Pinpoint the cell where the given text exists, returning its [x, y] midpoint coordinate. 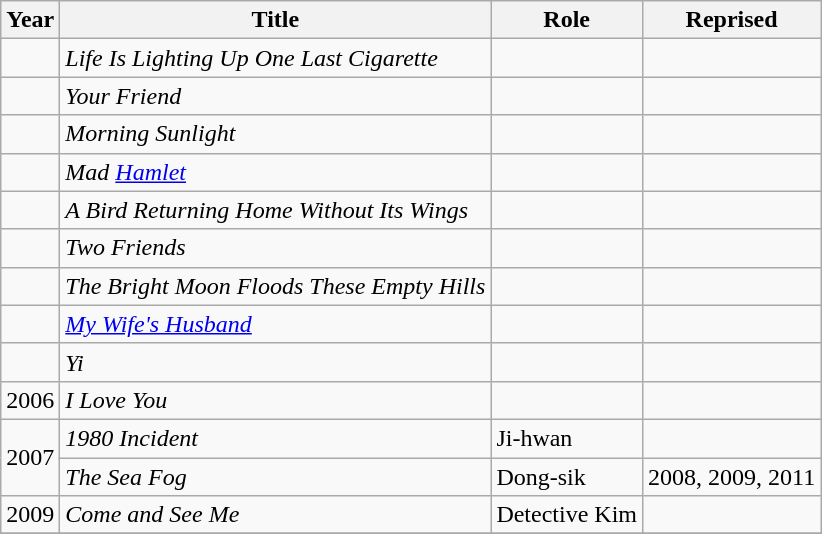
2009 [30, 515]
Ji-hwan [567, 438]
I Love You [276, 400]
Yi [276, 362]
Morning Sunlight [276, 134]
My Wife's Husband [276, 324]
Year [30, 20]
Dong-sik [567, 477]
2008, 2009, 2011 [732, 477]
Reprised [732, 20]
Detective Kim [567, 515]
Title [276, 20]
2006 [30, 400]
The Bright Moon Floods These Empty Hills [276, 286]
A Bird Returning Home Without Its Wings [276, 210]
Your Friend [276, 96]
Mad Hamlet [276, 172]
Come and See Me [276, 515]
The Sea Fog [276, 477]
1980 Incident [276, 438]
2007 [30, 457]
Life Is Lighting Up One Last Cigarette [276, 58]
Two Friends [276, 248]
Role [567, 20]
